For the text-containing cell, return its midpoint in [x, y] coordinate format. 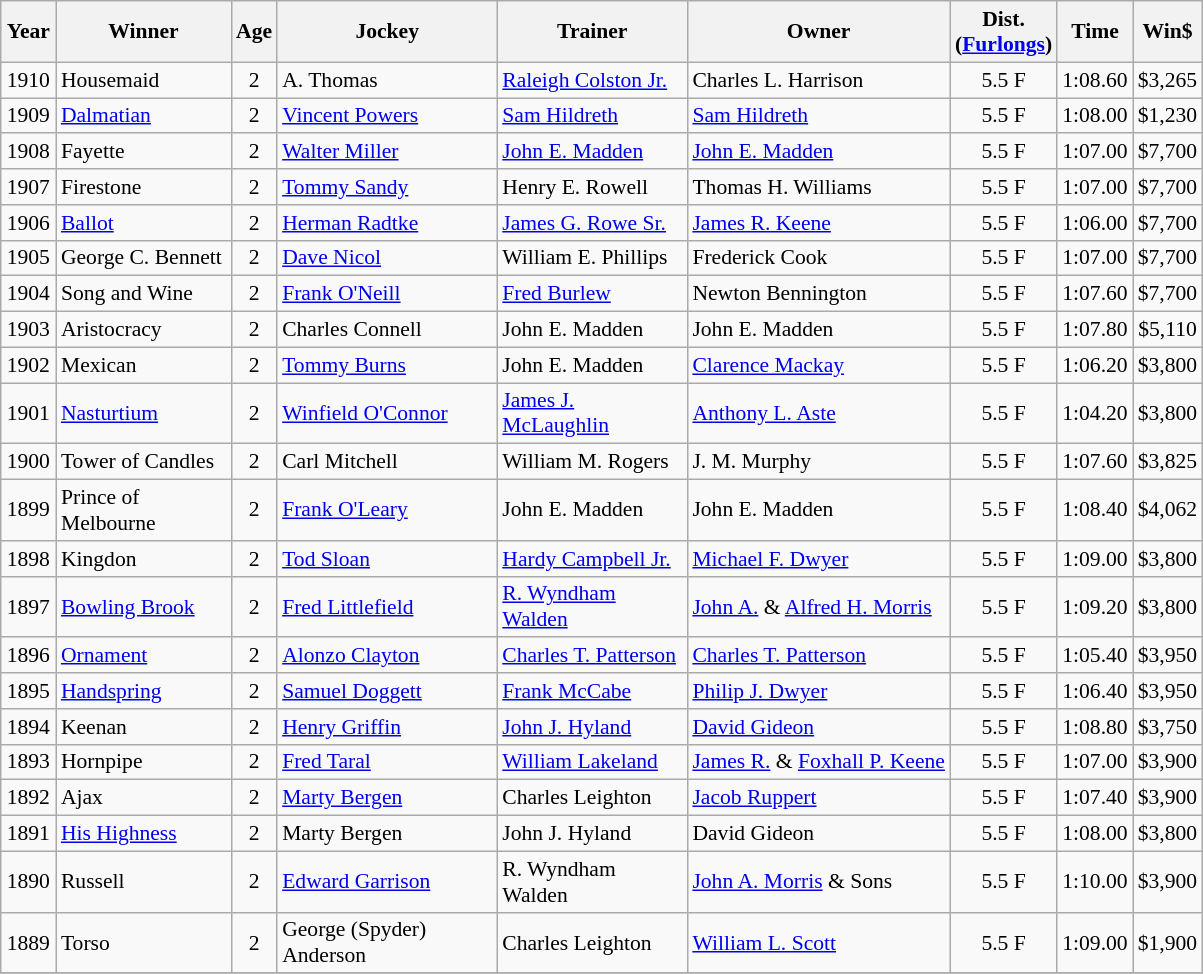
Alonzo Clayton [387, 656]
Russell [144, 882]
Frederick Cook [818, 258]
Firestone [144, 187]
Age [254, 32]
1904 [28, 294]
Fred Taral [387, 762]
Nasturtium [144, 414]
Song and Wine [144, 294]
Philip J. Dwyer [818, 691]
1892 [28, 798]
Trainer [592, 32]
1907 [28, 187]
William Lakeland [592, 762]
Win$ [1168, 32]
Handspring [144, 691]
Edward Garrison [387, 882]
John A. & Alfred H. Morris [818, 606]
J. M. Murphy [818, 462]
1901 [28, 414]
$1,900 [1168, 942]
1:07.80 [1094, 330]
1899 [28, 510]
Aristocracy [144, 330]
1895 [28, 691]
William M. Rogers [592, 462]
William E. Phillips [592, 258]
1906 [28, 223]
George (Spyder) Anderson [387, 942]
Clarence Mackay [818, 365]
Dist. (Furlongs) [1004, 32]
Fayette [144, 152]
1897 [28, 606]
1903 [28, 330]
Owner [818, 32]
1:08.80 [1094, 727]
Bowling Brook [144, 606]
Dave Nicol [387, 258]
Thomas H. Williams [818, 187]
His Highness [144, 834]
Newton Bennington [818, 294]
1:08.40 [1094, 510]
William L. Scott [818, 942]
1898 [28, 559]
James R. & Foxhall P. Keene [818, 762]
Mexican [144, 365]
Raleigh Colston Jr. [592, 80]
$1,230 [1168, 116]
1902 [28, 365]
1:06.40 [1094, 691]
Jacob Ruppert [818, 798]
Vincent Powers [387, 116]
1893 [28, 762]
Year [28, 32]
A. Thomas [387, 80]
Carl Mitchell [387, 462]
Herman Radtke [387, 223]
1908 [28, 152]
Fred Burlew [592, 294]
Prince of Melbourne [144, 510]
Anthony L. Aste [818, 414]
Hornpipe [144, 762]
Ornament [144, 656]
James G. Rowe Sr. [592, 223]
James R. Keene [818, 223]
Fred Littlefield [387, 606]
1896 [28, 656]
$4,062 [1168, 510]
1894 [28, 727]
Ballot [144, 223]
Charles L. Harrison [818, 80]
1890 [28, 882]
1889 [28, 942]
Frank O'Leary [387, 510]
1910 [28, 80]
$5,110 [1168, 330]
Tower of Candles [144, 462]
Samuel Doggett [387, 691]
Michael F. Dwyer [818, 559]
Winfield O'Connor [387, 414]
George C. Bennett [144, 258]
1909 [28, 116]
Ajax [144, 798]
Walter Miller [387, 152]
Tommy Sandy [387, 187]
Winner [144, 32]
Tod Sloan [387, 559]
John A. Morris & Sons [818, 882]
Time [1094, 32]
Charles Connell [387, 330]
1891 [28, 834]
$3,825 [1168, 462]
Frank O'Neill [387, 294]
1:07.40 [1094, 798]
Hardy Campbell Jr. [592, 559]
1:06.20 [1094, 365]
1:08.60 [1094, 80]
Frank McCabe [592, 691]
Torso [144, 942]
Keenan [144, 727]
$3,750 [1168, 727]
Tommy Burns [387, 365]
1:10.00 [1094, 882]
Dalmatian [144, 116]
Henry Griffin [387, 727]
1905 [28, 258]
1:05.40 [1094, 656]
Housemaid [144, 80]
1:06.00 [1094, 223]
$3,265 [1168, 80]
Kingdon [144, 559]
Henry E. Rowell [592, 187]
1900 [28, 462]
1:09.20 [1094, 606]
James J. McLaughlin [592, 414]
Jockey [387, 32]
1:04.20 [1094, 414]
